Locate the cell with the specified text and output its (x, y) center coordinate. 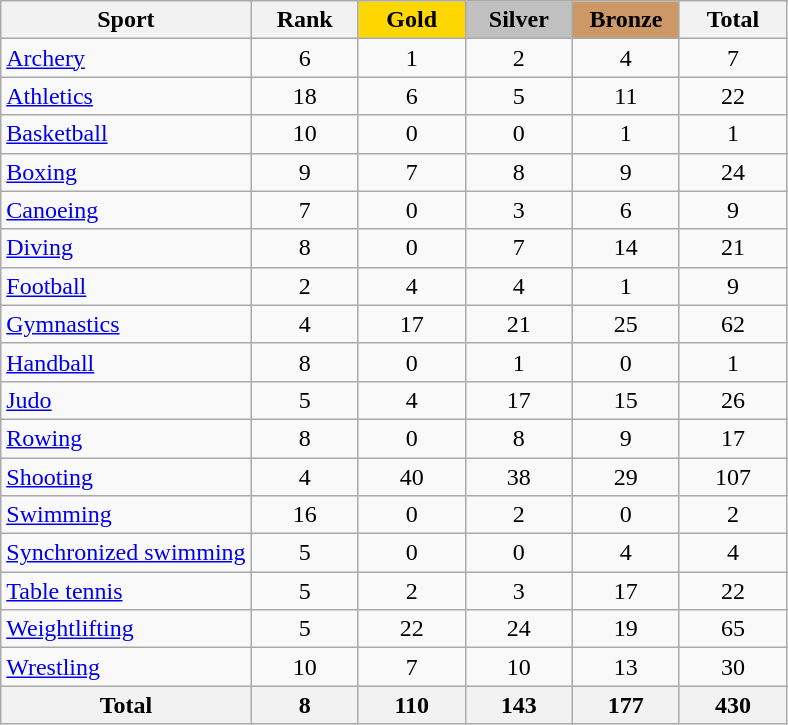
110 (412, 705)
62 (732, 324)
16 (304, 515)
177 (626, 705)
Silver (518, 20)
Gold (412, 20)
143 (518, 705)
38 (518, 477)
Rank (304, 20)
Table tennis (126, 591)
13 (626, 667)
Weightlifting (126, 629)
30 (732, 667)
19 (626, 629)
Shooting (126, 477)
26 (732, 400)
18 (304, 96)
14 (626, 248)
15 (626, 400)
Athletics (126, 96)
Synchronized swimming (126, 553)
Swimming (126, 515)
430 (732, 705)
11 (626, 96)
Canoeing (126, 210)
25 (626, 324)
107 (732, 477)
Boxing (126, 172)
Archery (126, 58)
Rowing (126, 438)
Diving (126, 248)
Judo (126, 400)
Handball (126, 362)
40 (412, 477)
Football (126, 286)
65 (732, 629)
29 (626, 477)
Sport (126, 20)
Gymnastics (126, 324)
Basketball (126, 134)
Bronze (626, 20)
Wrestling (126, 667)
